Identify which cell holds the provided text, then report its [X, Y] central coordinate. 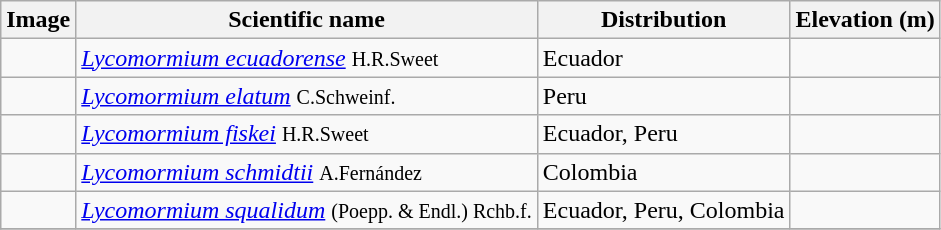
Elevation (m) [865, 20]
Lycomormium elatum C.Schweinf. [306, 96]
Image [38, 20]
Scientific name [306, 20]
Lycomormium fiskei H.R.Sweet [306, 134]
Colombia [664, 172]
Lycomormium ecuadorense H.R.Sweet [306, 58]
Distribution [664, 20]
Ecuador [664, 58]
Ecuador, Peru, Colombia [664, 210]
Ecuador, Peru [664, 134]
Lycomormium schmidtii A.Fernández [306, 172]
Lycomormium squalidum (Poepp. & Endl.) Rchb.f. [306, 210]
Peru [664, 96]
